Output the [X, Y] coordinate of the center of the cell containing the given text.  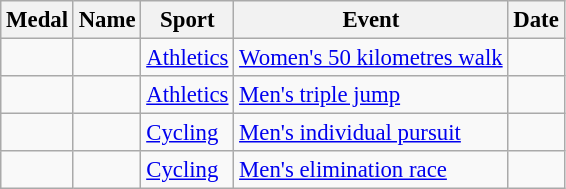
Men's triple jump [371, 95]
Women's 50 kilometres walk [371, 58]
Medal [38, 20]
Event [371, 20]
Men's elimination race [371, 170]
Sport [188, 20]
Date [536, 20]
Men's individual pursuit [371, 133]
Name [107, 20]
